Capture the cell that displays the provided text and extract its (x, y) central coordinate. 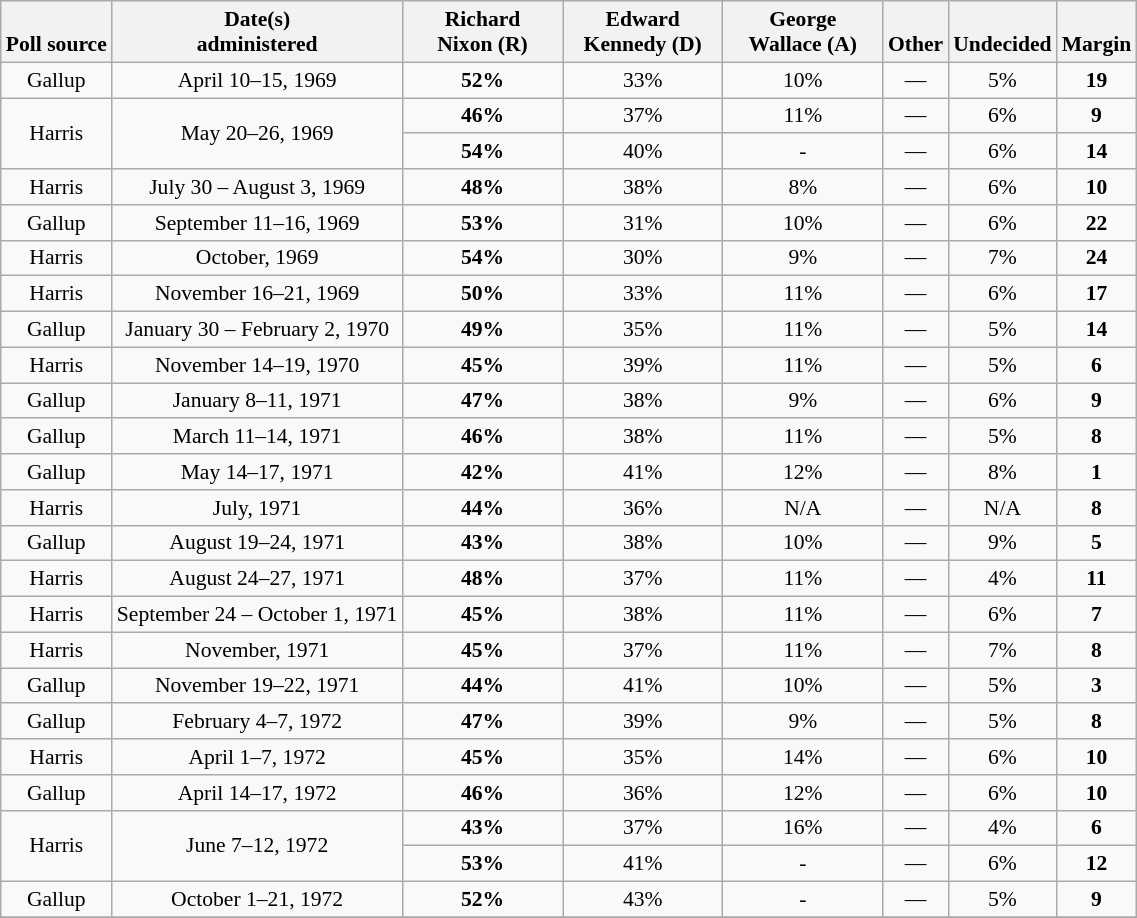
17 (1097, 294)
Poll source (56, 32)
November 14–19, 1970 (258, 365)
5 (1097, 543)
July, 1971 (258, 508)
16% (803, 828)
June 7–12, 1972 (258, 846)
24 (1097, 258)
RichardNixon (R) (482, 32)
42% (482, 472)
September 24 – October 1, 1971 (258, 615)
12 (1097, 864)
April 1–7, 1972 (258, 757)
September 11–16, 1969 (258, 223)
Date(s)administered (258, 32)
3 (1097, 686)
July 30 – August 3, 1969 (258, 187)
April 10–15, 1969 (258, 80)
40% (643, 152)
November 16–21, 1969 (258, 294)
August 24–27, 1971 (258, 579)
11 (1097, 579)
31% (643, 223)
30% (643, 258)
Undecided (1002, 32)
November, 1971 (258, 650)
19 (1097, 80)
October, 1969 (258, 258)
22 (1097, 223)
Margin (1097, 32)
October 1–21, 1972 (258, 900)
February 4–7, 1972 (258, 722)
March 11–14, 1971 (258, 437)
August 19–24, 1971 (258, 543)
7 (1097, 615)
1 (1097, 472)
50% (482, 294)
January 30 – February 2, 1970 (258, 330)
January 8–11, 1971 (258, 401)
Other (916, 32)
April 14–17, 1972 (258, 793)
49% (482, 330)
November 19–22, 1971 (258, 686)
14% (803, 757)
EdwardKennedy (D) (643, 32)
May 20–26, 1969 (258, 134)
GeorgeWallace (A) (803, 32)
May 14–17, 1971 (258, 472)
